Find where the given text appears and provide that cell's center as (X, Y) coordinate. 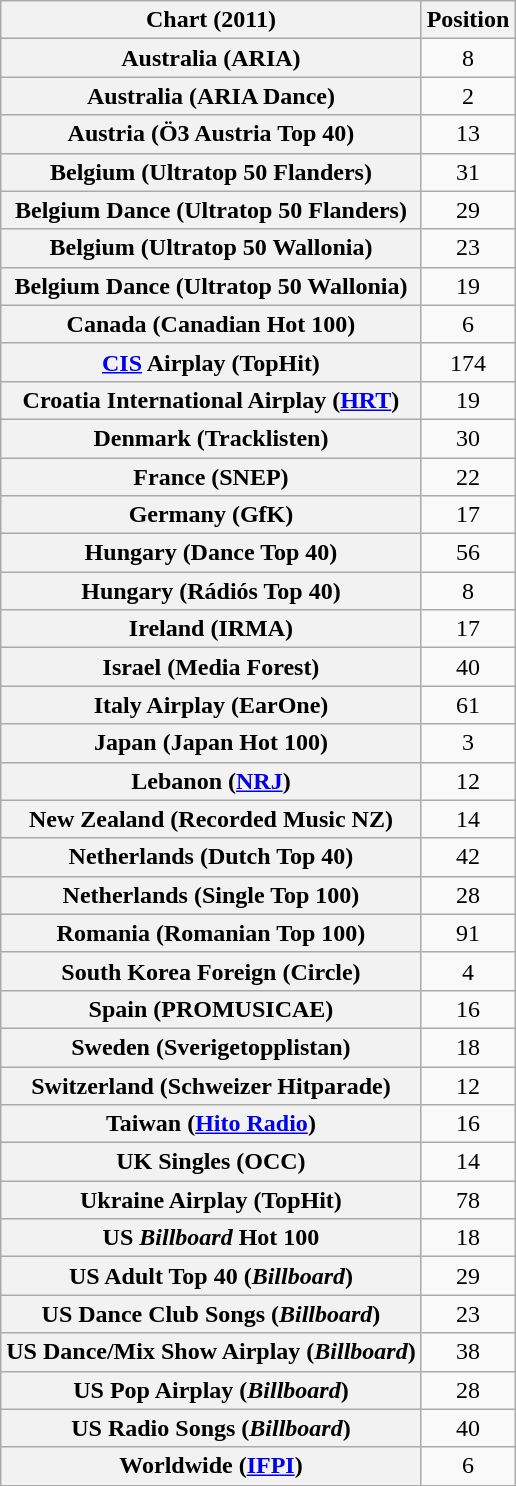
Chart (2011) (211, 20)
42 (468, 857)
Lebanon (NRJ) (211, 781)
South Korea Foreign (Circle) (211, 971)
2 (468, 96)
Romania (Romanian Top 100) (211, 933)
Germany (GfK) (211, 515)
Canada (Canadian Hot 100) (211, 324)
Italy Airplay (EarOne) (211, 705)
US Dance/Mix Show Airplay (Billboard) (211, 1352)
UK Singles (OCC) (211, 1162)
13 (468, 134)
Australia (ARIA Dance) (211, 96)
Spain (PROMUSICAE) (211, 1009)
Hungary (Rádiós Top 40) (211, 591)
Taiwan (Hito Radio) (211, 1124)
Position (468, 20)
France (SNEP) (211, 477)
Japan (Japan Hot 100) (211, 743)
56 (468, 553)
Israel (Media Forest) (211, 667)
38 (468, 1352)
30 (468, 438)
22 (468, 477)
Netherlands (Dutch Top 40) (211, 857)
Austria (Ö3 Austria Top 40) (211, 134)
CIS Airplay (TopHit) (211, 362)
US Radio Songs (Billboard) (211, 1428)
Switzerland (Schweizer Hitparade) (211, 1085)
Ireland (IRMA) (211, 629)
Australia (ARIA) (211, 58)
Denmark (Tracklisten) (211, 438)
US Dance Club Songs (Billboard) (211, 1314)
174 (468, 362)
Belgium Dance (Ultratop 50 Wallonia) (211, 286)
91 (468, 933)
4 (468, 971)
78 (468, 1200)
US Billboard Hot 100 (211, 1238)
US Pop Airplay (Billboard) (211, 1390)
Belgium (Ultratop 50 Wallonia) (211, 248)
Croatia International Airplay (HRT) (211, 400)
Netherlands (Single Top 100) (211, 895)
Worldwide (IFPI) (211, 1466)
61 (468, 705)
31 (468, 172)
Ukraine Airplay (TopHit) (211, 1200)
Sweden (Sverigetopplistan) (211, 1047)
3 (468, 743)
US Adult Top 40 (Billboard) (211, 1276)
Belgium (Ultratop 50 Flanders) (211, 172)
Hungary (Dance Top 40) (211, 553)
New Zealand (Recorded Music NZ) (211, 819)
Belgium Dance (Ultratop 50 Flanders) (211, 210)
